From the cell containing the given text, extract its center point as [X, Y] coordinate. 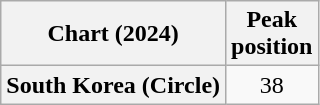
Chart (2024) [114, 34]
South Korea (Circle) [114, 85]
38 [272, 85]
Peakposition [272, 34]
